Detect which cell encompasses the target text, then output its (X, Y) center coordinate. 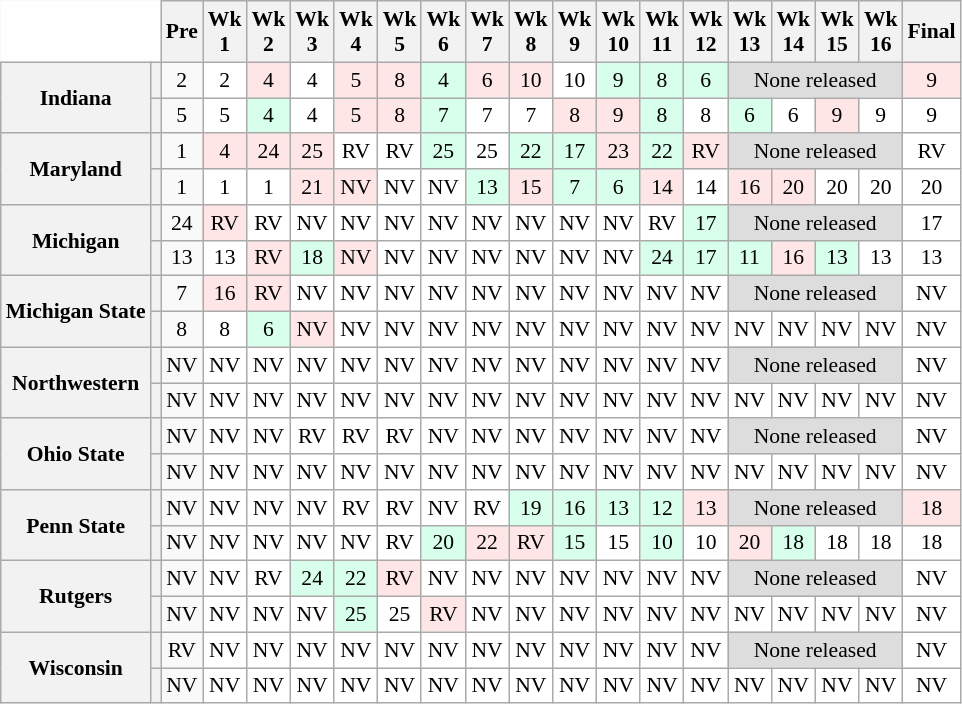
11 (750, 258)
Wk5 (400, 32)
Wk9 (575, 32)
Wk4 (356, 32)
Final (932, 32)
Michigan State (76, 312)
Maryland (76, 170)
Wk3 (312, 32)
12 (662, 508)
Penn State (76, 526)
Wk7 (487, 32)
Wk 1 (225, 32)
Wk15 (837, 32)
Wk14 (793, 32)
Rutgers (76, 596)
Wk6 (443, 32)
Wk12 (706, 32)
Wk10 (618, 32)
19 (531, 508)
Wk2 (269, 32)
23 (618, 152)
Wk13 (750, 32)
Ohio State (76, 454)
Wk11 (662, 32)
Wk16 (881, 32)
Michigan (76, 240)
Wk8 (531, 32)
21 (312, 187)
Northwestern (76, 382)
Pre (182, 32)
Wisconsin (76, 668)
Indiana (76, 98)
